Locate the cell with the specified text and output its [X, Y] center coordinate. 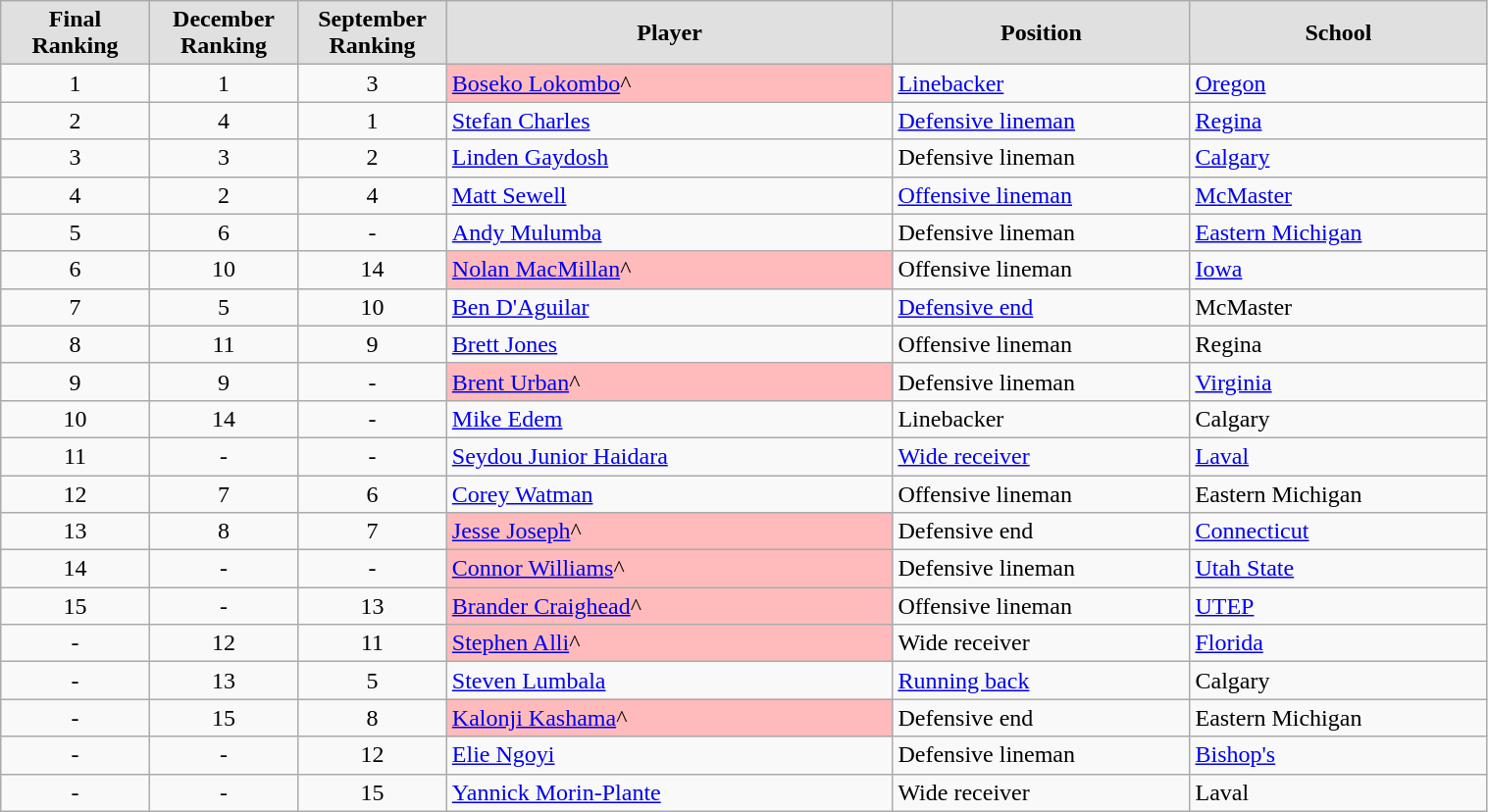
Stefan Charles [669, 121]
Running back [1042, 681]
Elie Ngoyi [669, 755]
Matt Sewell [669, 195]
Utah State [1338, 569]
Boseko Lokombo^ [669, 83]
Virginia [1338, 381]
Stephen Alli^ [669, 643]
Ben D'Aguilar [669, 307]
Andy Mulumba [669, 232]
Nolan MacMillan^ [669, 270]
Connor Williams^ [669, 569]
Bishop's [1338, 755]
Iowa [1338, 270]
Brett Jones [669, 344]
Linden Gaydosh [669, 158]
School [1338, 33]
Position [1042, 33]
Brent Urban^ [669, 381]
Kalonji Kashama^ [669, 718]
Mike Edem [669, 419]
Yannick Morin-Plante [669, 792]
Player [669, 33]
DecemberRanking [224, 33]
Florida [1338, 643]
Steven Lumbala [669, 681]
Connecticut [1338, 532]
Seydou Junior Haidara [669, 456]
Jesse Joseph^ [669, 532]
UTEP [1338, 606]
Corey Watman [669, 493]
Oregon [1338, 83]
FinalRanking [76, 33]
Brander Craighead^ [669, 606]
SeptemberRanking [373, 33]
